Extract the [X, Y] coordinate from the center of the cell holding the provided text.  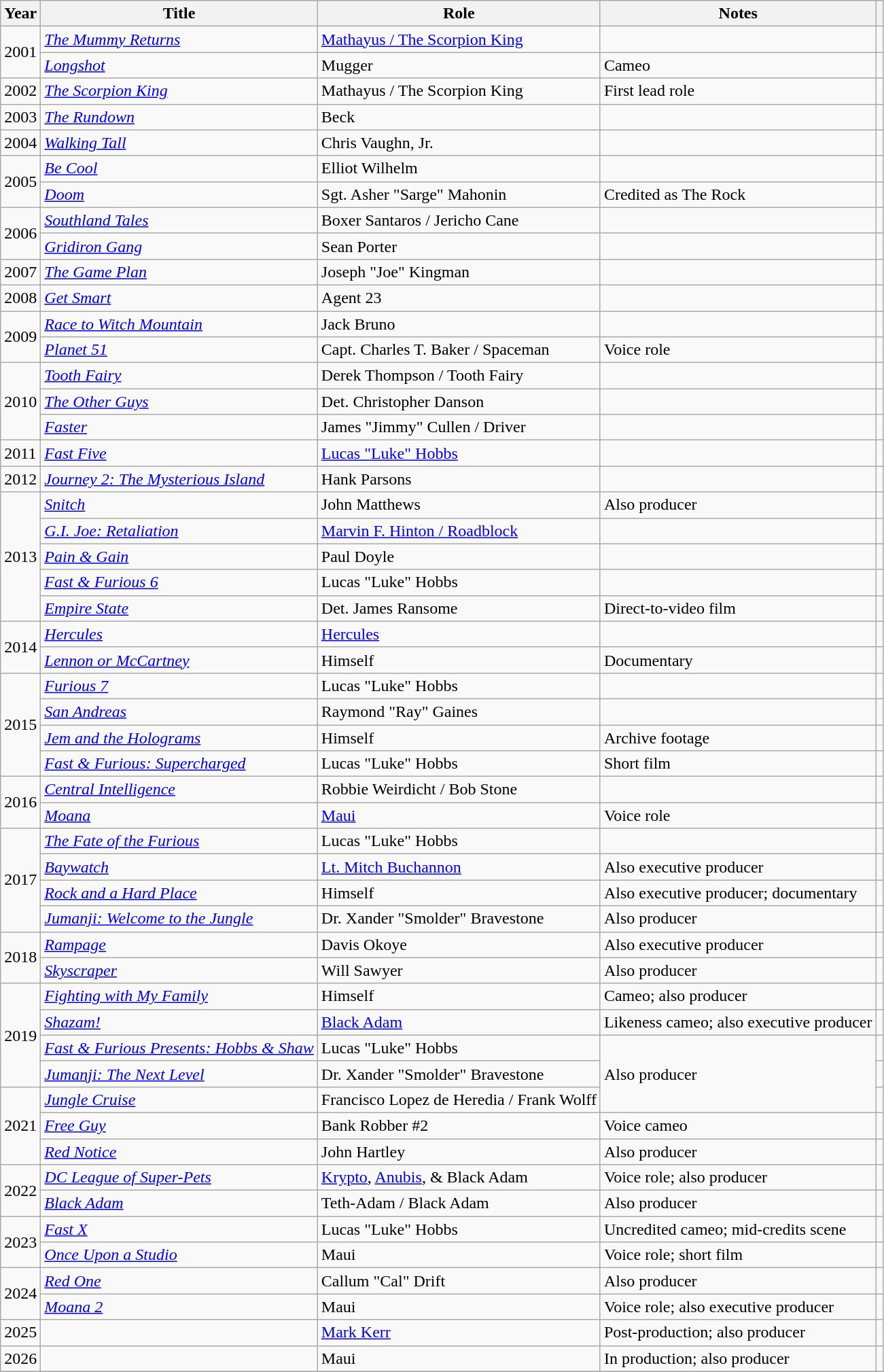
Archive footage [738, 737]
G.I. Joe: Retaliation [179, 531]
Callum "Cal" Drift [459, 1281]
2026 [20, 1358]
Jem and the Holograms [179, 737]
The Rundown [179, 117]
Jack Bruno [459, 324]
2015 [20, 724]
Fighting with My Family [179, 996]
Marvin F. Hinton / Roadblock [459, 531]
Once Upon a Studio [179, 1255]
Paul Doyle [459, 557]
Bank Robber #2 [459, 1125]
Elliot Wilhelm [459, 169]
Post-production; also producer [738, 1333]
Longshot [179, 65]
Journey 2: The Mysterious Island [179, 479]
Cameo; also producer [738, 996]
Fast & Furious 6 [179, 582]
John Hartley [459, 1152]
Free Guy [179, 1125]
First lead role [738, 91]
Furious 7 [179, 686]
Lt. Mitch Buchannon [459, 867]
2007 [20, 272]
2012 [20, 479]
Joseph "Joe" Kingman [459, 272]
Role [459, 14]
Sean Porter [459, 246]
Red One [179, 1281]
The Other Guys [179, 402]
Fast & Furious: Supercharged [179, 764]
Voice role; also executive producer [738, 1307]
Hank Parsons [459, 479]
Det. James Ransome [459, 608]
2025 [20, 1333]
2014 [20, 647]
Walking Tall [179, 143]
Race to Witch Mountain [179, 324]
2010 [20, 402]
The Scorpion King [179, 91]
Also executive producer; documentary [738, 893]
Fast Five [179, 453]
Boxer Santaros / Jericho Cane [459, 220]
Central Intelligence [179, 790]
San Andreas [179, 711]
Tooth Fairy [179, 376]
Uncredited cameo; mid-credits scene [738, 1229]
Doom [179, 194]
Will Sawyer [459, 970]
Notes [738, 14]
Get Smart [179, 298]
Skyscraper [179, 970]
2011 [20, 453]
Fast & Furious Presents: Hobbs & Shaw [179, 1048]
2019 [20, 1035]
Voice role; also producer [738, 1178]
Voice role; short film [738, 1255]
2013 [20, 557]
Capt. Charles T. Baker / Spaceman [459, 350]
The Mummy Returns [179, 39]
Sgt. Asher "Sarge" Mahonin [459, 194]
Planet 51 [179, 350]
Faster [179, 427]
Snitch [179, 505]
2021 [20, 1125]
Cameo [738, 65]
2022 [20, 1191]
Direct-to-video film [738, 608]
2008 [20, 298]
Chris Vaughn, Jr. [459, 143]
Mark Kerr [459, 1333]
Southland Tales [179, 220]
Derek Thompson / Tooth Fairy [459, 376]
2003 [20, 117]
Baywatch [179, 867]
The Fate of the Furious [179, 841]
2009 [20, 337]
Gridiron Gang [179, 246]
James "Jimmy" Cullen / Driver [459, 427]
Likeness cameo; also executive producer [738, 1022]
John Matthews [459, 505]
Pain & Gain [179, 557]
2018 [20, 957]
Voice cameo [738, 1125]
Shazam! [179, 1022]
2016 [20, 803]
2001 [20, 52]
2006 [20, 233]
Title [179, 14]
Be Cool [179, 169]
In production; also producer [738, 1358]
Moana 2 [179, 1307]
Moana [179, 815]
Jungle Cruise [179, 1100]
Det. Christopher Danson [459, 402]
Mugger [459, 65]
Short film [738, 764]
The Game Plan [179, 272]
2017 [20, 880]
Empire State [179, 608]
Rampage [179, 945]
Robbie Weirdicht / Bob Stone [459, 790]
Credited as The Rock [738, 194]
Krypto, Anubis, & Black Adam [459, 1178]
Raymond "Ray" Gaines [459, 711]
Teth-Adam / Black Adam [459, 1203]
Davis Okoye [459, 945]
Beck [459, 117]
2002 [20, 91]
Fast X [179, 1229]
DC League of Super-Pets [179, 1178]
Francisco Lopez de Heredia / Frank Wolff [459, 1100]
Rock and a Hard Place [179, 893]
2005 [20, 181]
Documentary [738, 660]
2004 [20, 143]
Red Notice [179, 1152]
2023 [20, 1242]
Agent 23 [459, 298]
Lennon or McCartney [179, 660]
Jumanji: Welcome to the Jungle [179, 919]
Year [20, 14]
2024 [20, 1294]
Jumanji: The Next Level [179, 1074]
